Capture the cell that displays the provided text and extract its (x, y) central coordinate. 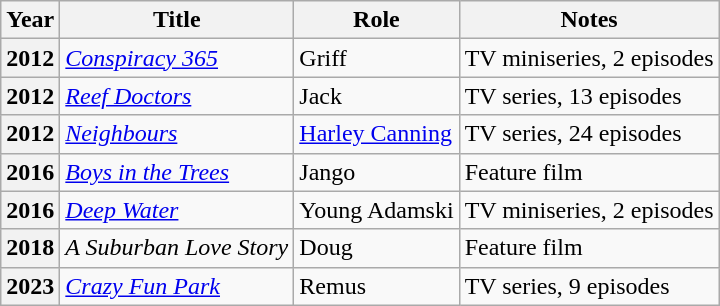
TV series, 13 episodes (589, 96)
Deep Water (177, 210)
Neighbours (177, 134)
Harley Canning (376, 134)
TV series, 24 episodes (589, 134)
A Suburban Love Story (177, 248)
Boys in the Trees (177, 172)
Jango (376, 172)
2023 (30, 286)
Role (376, 20)
TV series, 9 episodes (589, 286)
Young Adamski (376, 210)
Year (30, 20)
Notes (589, 20)
Griff (376, 58)
Crazy Fun Park (177, 286)
Remus (376, 286)
Title (177, 20)
Reef Doctors (177, 96)
Conspiracy 365 (177, 58)
2018 (30, 248)
Doug (376, 248)
Jack (376, 96)
